Extract the (x, y) coordinate from the center of the cell holding the provided text.  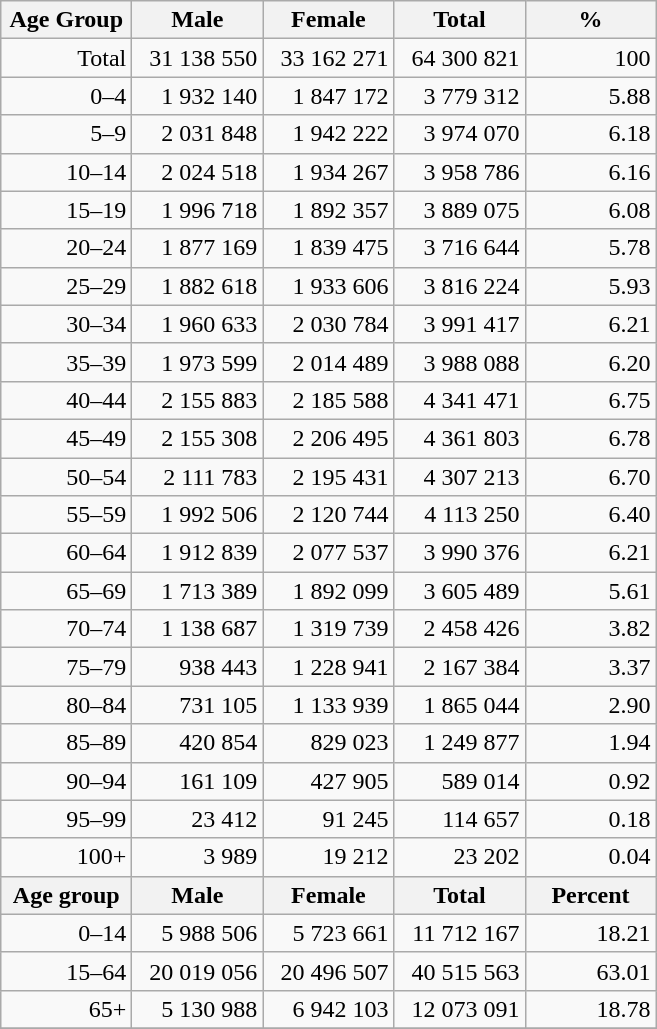
0.04 (590, 857)
95–99 (66, 819)
12 073 091 (460, 1009)
31 138 550 (198, 58)
2 195 431 (328, 477)
0–4 (66, 96)
4 113 250 (460, 515)
3 989 (198, 857)
3.82 (590, 629)
731 105 (198, 705)
0–14 (66, 933)
85–89 (66, 743)
114 657 (460, 819)
6.20 (590, 362)
5 988 506 (198, 933)
2 014 489 (328, 362)
3 716 644 (460, 248)
1 249 877 (460, 743)
2 185 588 (328, 400)
30–34 (66, 324)
6.78 (590, 438)
1 892 099 (328, 591)
2 167 384 (460, 667)
1 932 140 (198, 96)
60–64 (66, 553)
2 458 426 (460, 629)
5.78 (590, 248)
Age Group (66, 20)
2 030 784 (328, 324)
64 300 821 (460, 58)
25–29 (66, 286)
11 712 167 (460, 933)
2 111 783 (198, 477)
70–74 (66, 629)
4 307 213 (460, 477)
3 958 786 (460, 172)
65–69 (66, 591)
589 014 (460, 781)
2 024 518 (198, 172)
% (590, 20)
938 443 (198, 667)
1 713 389 (198, 591)
35–39 (66, 362)
45–49 (66, 438)
20 496 507 (328, 971)
2 206 495 (328, 438)
2 120 744 (328, 515)
3 605 489 (460, 591)
0.18 (590, 819)
2 077 537 (328, 553)
3 889 075 (460, 210)
3 779 312 (460, 96)
1 934 267 (328, 172)
5.61 (590, 591)
3 974 070 (460, 134)
18.21 (590, 933)
3 988 088 (460, 362)
20 019 056 (198, 971)
80–84 (66, 705)
1 839 475 (328, 248)
420 854 (198, 743)
20–24 (66, 248)
1 892 357 (328, 210)
4 361 803 (460, 438)
1 912 839 (198, 553)
1 933 606 (328, 286)
10–14 (66, 172)
33 162 271 (328, 58)
100+ (66, 857)
50–54 (66, 477)
15–19 (66, 210)
1 847 172 (328, 96)
3 816 224 (460, 286)
1 960 633 (198, 324)
3 990 376 (460, 553)
Age group (66, 895)
6.08 (590, 210)
5–9 (66, 134)
100 (590, 58)
1 319 739 (328, 629)
3.37 (590, 667)
75–79 (66, 667)
1 228 941 (328, 667)
2 155 883 (198, 400)
6.40 (590, 515)
23 202 (460, 857)
63.01 (590, 971)
1 942 222 (328, 134)
4 341 471 (460, 400)
5.93 (590, 286)
6.18 (590, 134)
1 973 599 (198, 362)
Percent (590, 895)
65+ (66, 1009)
1.94 (590, 743)
1 138 687 (198, 629)
2.90 (590, 705)
1 865 044 (460, 705)
5.88 (590, 96)
6.75 (590, 400)
5 130 988 (198, 1009)
40 515 563 (460, 971)
18.78 (590, 1009)
427 905 (328, 781)
55–59 (66, 515)
1 877 169 (198, 248)
1 996 718 (198, 210)
1 882 618 (198, 286)
829 023 (328, 743)
161 109 (198, 781)
91 245 (328, 819)
3 991 417 (460, 324)
15–64 (66, 971)
6 942 103 (328, 1009)
6.70 (590, 477)
2 155 308 (198, 438)
0.92 (590, 781)
2 031 848 (198, 134)
1 992 506 (198, 515)
90–94 (66, 781)
5 723 661 (328, 933)
6.16 (590, 172)
1 133 939 (328, 705)
40–44 (66, 400)
23 412 (198, 819)
19 212 (328, 857)
